For the text-containing cell, return its midpoint in (x, y) coordinate format. 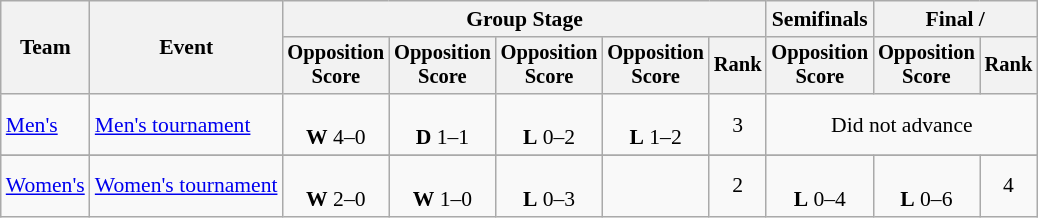
Semifinals (820, 19)
Final / (955, 19)
3 (738, 124)
L 0–6 (926, 186)
Event (186, 48)
W 1–0 (442, 186)
Did not advance (902, 124)
W 2–0 (336, 186)
L 0–2 (550, 124)
4 (1009, 186)
L 0–4 (820, 186)
L 1–2 (656, 124)
W 4–0 (336, 124)
L 0–3 (550, 186)
Women's (46, 186)
Team (46, 48)
Women's tournament (186, 186)
Group Stage (525, 19)
Men's tournament (186, 124)
Men's (46, 124)
D 1–1 (442, 124)
2 (738, 186)
